Determine the (X, Y) coordinate at the center of the cell enclosing the given text.  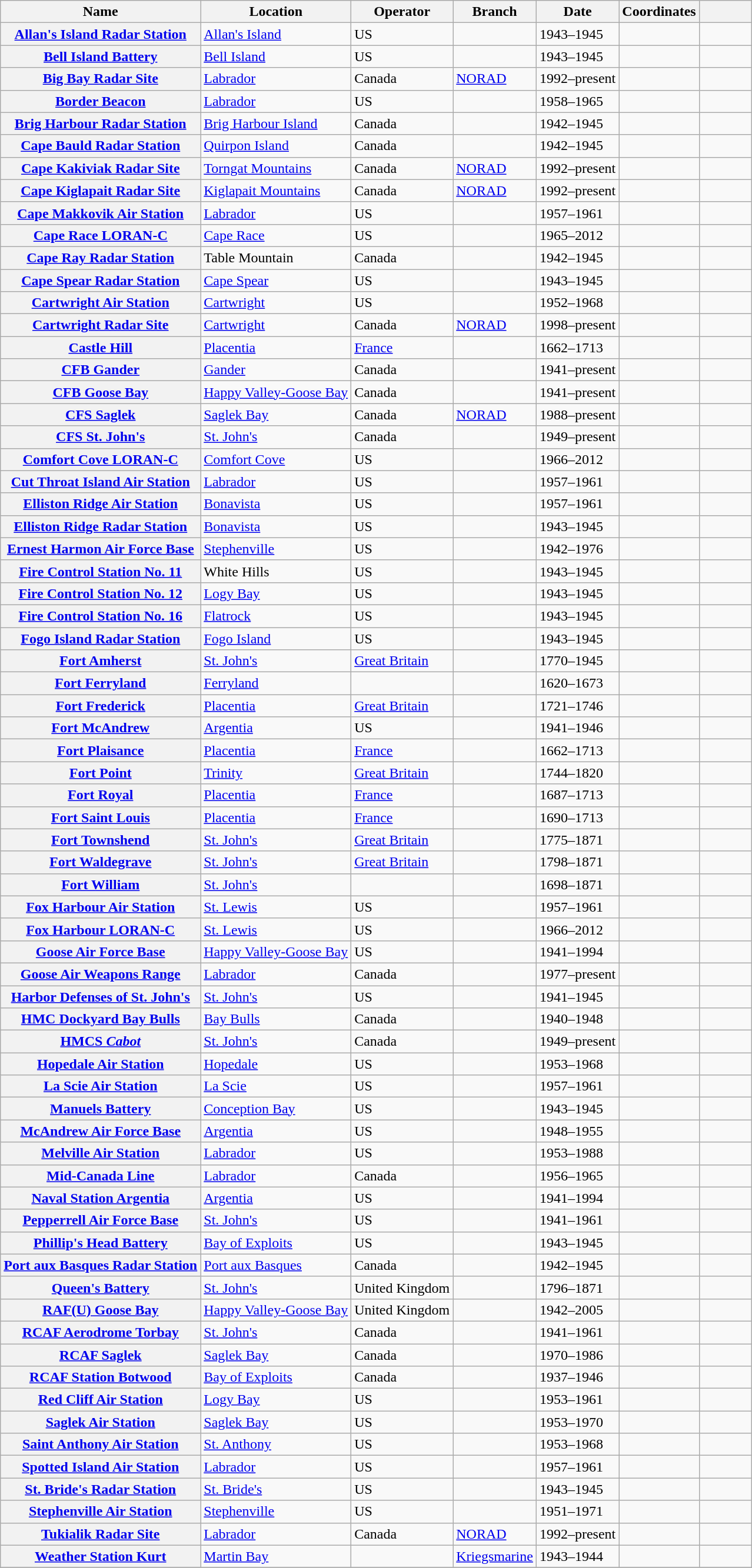
1942–1976 (577, 549)
Stephenville Air Station (101, 1512)
Port aux Basques Radar Station (101, 1265)
1698–1871 (577, 885)
Cape Makkovik Air Station (101, 213)
1943–1944 (577, 1556)
Cut Throat Island Air Station (101, 482)
Kiglapait Mountains (276, 191)
1952–1968 (577, 303)
Red Cliff Air Station (101, 1400)
Location (276, 12)
HMC Dockyard Bay Bulls (101, 1019)
Mid-Canada Line (101, 1176)
1721–1746 (577, 706)
Port aux Basques (276, 1265)
CFB Goose Bay (101, 392)
Ernest Harmon Air Force Base (101, 549)
Cape Kiglapait Radar Site (101, 191)
Weather Station Kurt (101, 1556)
Branch (495, 12)
St. Bride's Radar Station (101, 1489)
Bell Island Battery (101, 56)
Fire Control Station No. 12 (101, 593)
Fox Harbour LORAN-C (101, 929)
Manuels Battery (101, 1109)
Gander (276, 370)
Cape Spear Radar Station (101, 281)
Fogo Island (276, 638)
1775–1871 (577, 840)
Goose Air Force Base (101, 952)
Operator (402, 12)
Fort William (101, 885)
Fogo Island Radar Station (101, 638)
1937–1946 (577, 1377)
Torngat Mountains (276, 168)
Martin Bay (276, 1556)
La Scie (276, 1086)
1941–1946 (577, 728)
Bay Bulls (276, 1019)
RCAF Saglek (101, 1355)
1965–2012 (577, 235)
McAndrew Air Force Base (101, 1131)
HMCS Cabot (101, 1042)
1953–1970 (577, 1422)
St. Anthony (276, 1444)
Fort Point (101, 773)
Brig Harbour Radar Station (101, 124)
Cape Spear (276, 281)
Cape Race (276, 235)
RAF(U) Goose Bay (101, 1310)
Harbor Defenses of St. John's (101, 997)
Fox Harbour Air Station (101, 907)
Cape Ray Radar Station (101, 258)
Bell Island (276, 56)
Cartwright Radar Site (101, 325)
Table Mountain (276, 258)
St. Bride's (276, 1489)
1998–present (577, 325)
1770–1945 (577, 661)
Quirpon Island (276, 146)
1988–present (577, 415)
1953–1988 (577, 1153)
Name (101, 12)
Elliston Ridge Radar Station (101, 526)
1941–1945 (577, 997)
1956–1965 (577, 1176)
CFS St. John's (101, 437)
1620–1673 (577, 683)
Border Beacon (101, 101)
Date (577, 12)
Comfort Cove LORAN-C (101, 459)
Fort Royal (101, 795)
Fire Control Station No. 16 (101, 616)
1942–2005 (577, 1310)
Spotted Island Air Station (101, 1467)
Fort Plaisance (101, 750)
Allan's Island Radar Station (101, 34)
RCAF Aerodrome Torbay (101, 1332)
1744–1820 (577, 773)
Tukialik Radar Site (101, 1534)
Fire Control Station No. 11 (101, 571)
Coordinates (659, 12)
1796–1871 (577, 1287)
Fort Saint Louis (101, 818)
Cartwright Air Station (101, 303)
Queen's Battery (101, 1287)
1948–1955 (577, 1131)
La Scie Air Station (101, 1086)
Castle Hill (101, 348)
Cape Bauld Radar Station (101, 146)
1940–1948 (577, 1019)
Fort Waldegrave (101, 862)
1951–1971 (577, 1512)
1690–1713 (577, 818)
RCAF Station Botwood (101, 1377)
Elliston Ridge Air Station (101, 504)
1977–present (577, 974)
Trinity (276, 773)
White Hills (276, 571)
CFS Saglek (101, 415)
Saint Anthony Air Station (101, 1444)
1958–1965 (577, 101)
CFB Gander (101, 370)
Big Bay Radar Site (101, 79)
Pepperrell Air Force Base (101, 1220)
Saglek Air Station (101, 1422)
Fort Amherst (101, 661)
Naval Station Argentia (101, 1198)
Comfort Cove (276, 459)
Fort McAndrew (101, 728)
Cape Race LORAN-C (101, 235)
1687–1713 (577, 795)
Conception Bay (276, 1109)
Flatrock (276, 616)
Allan's Island (276, 34)
Hopedale (276, 1064)
Brig Harbour Island (276, 124)
Fort Ferryland (101, 683)
1798–1871 (577, 862)
Fort Frederick (101, 706)
1970–1986 (577, 1355)
Phillip's Head Battery (101, 1243)
Ferryland (276, 683)
Hopedale Air Station (101, 1064)
Fort Townshend (101, 840)
Cape Kakiviak Radar Site (101, 168)
Melville Air Station (101, 1153)
1953–1961 (577, 1400)
Kriegsmarine (495, 1556)
Goose Air Weapons Range (101, 974)
